Find where the given text appears and provide that cell's center as (X, Y) coordinate. 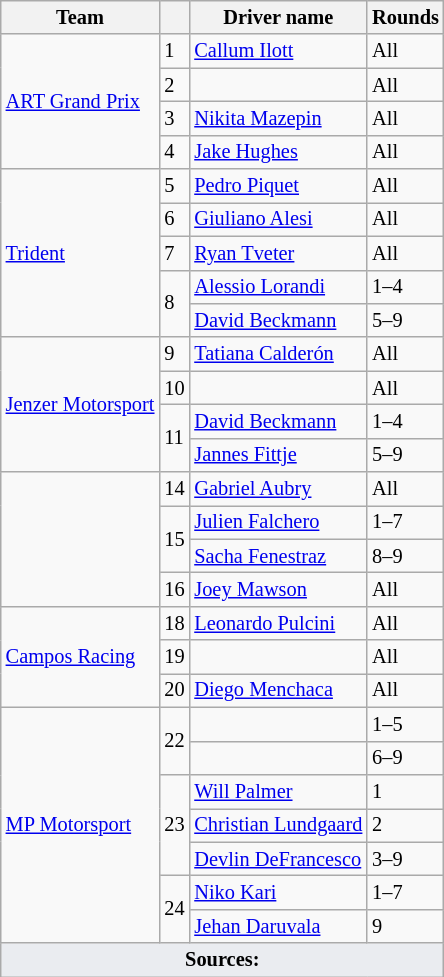
Campos Racing (80, 656)
Gabriel Aubry (278, 489)
15 (174, 538)
Sources: (222, 960)
Jenzer Motorsport (80, 404)
Sacha Fenestraz (278, 556)
18 (174, 623)
22 (174, 740)
Jehan Daruvala (278, 926)
Team (80, 17)
Niko Kari (278, 892)
Devlin DeFrancesco (278, 859)
8–9 (406, 556)
Giuliano Alesi (278, 219)
Christian Lundgaard (278, 825)
24 (174, 908)
8 (174, 304)
23 (174, 824)
Leonardo Pulcini (278, 623)
Ryan Tveter (278, 253)
Jannes Fittje (278, 455)
14 (174, 489)
Will Palmer (278, 791)
16 (174, 589)
Tatiana Calderón (278, 354)
Nikita Mazepin (278, 118)
20 (174, 690)
Julien Falchero (278, 522)
6 (174, 219)
7 (174, 253)
3–9 (406, 859)
Rounds (406, 17)
Joey Mawson (278, 589)
4 (174, 152)
5 (174, 186)
MP Motorsport (80, 825)
Jake Hughes (278, 152)
Trident (80, 253)
Pedro Piquet (278, 186)
19 (174, 657)
3 (174, 118)
Callum Ilott (278, 51)
10 (174, 388)
Diego Menchaca (278, 690)
1–5 (406, 724)
ART Grand Prix (80, 102)
6–9 (406, 758)
Driver name (278, 17)
Alessio Lorandi (278, 287)
11 (174, 438)
